Capture the cell that displays the provided text and extract its [X, Y] central coordinate. 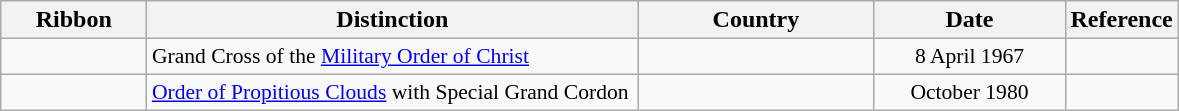
Order of Propitious Clouds with Special Grand Cordon [392, 92]
October 1980 [970, 92]
Ribbon [74, 20]
Grand Cross of the Military Order of Christ [392, 57]
Date [970, 20]
Country [756, 20]
Distinction [392, 20]
8 April 1967 [970, 57]
Reference [1122, 20]
